From the cell containing the given text, extract its center point as [X, Y] coordinate. 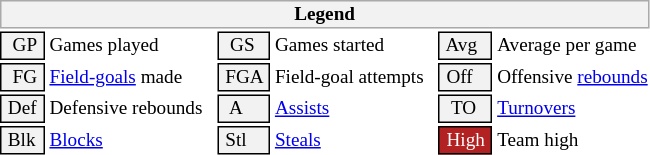
Defensive rebounds [131, 108]
Turnovers [573, 108]
GP [22, 46]
Legend [324, 14]
FGA [244, 77]
Blocks [131, 140]
Field-goals made [131, 77]
A [244, 108]
Blk [22, 140]
Assists [354, 108]
Team high [573, 140]
Off [466, 77]
Steals [354, 140]
Offensive rebounds [573, 77]
Average per game [573, 46]
Def [22, 108]
Avg [466, 46]
Stl [244, 140]
Games played [131, 46]
GS [244, 46]
Games started [354, 46]
TO [466, 108]
High [466, 140]
FG [22, 77]
Field-goal attempts [354, 77]
